Capture the cell that displays the provided text and extract its [X, Y] central coordinate. 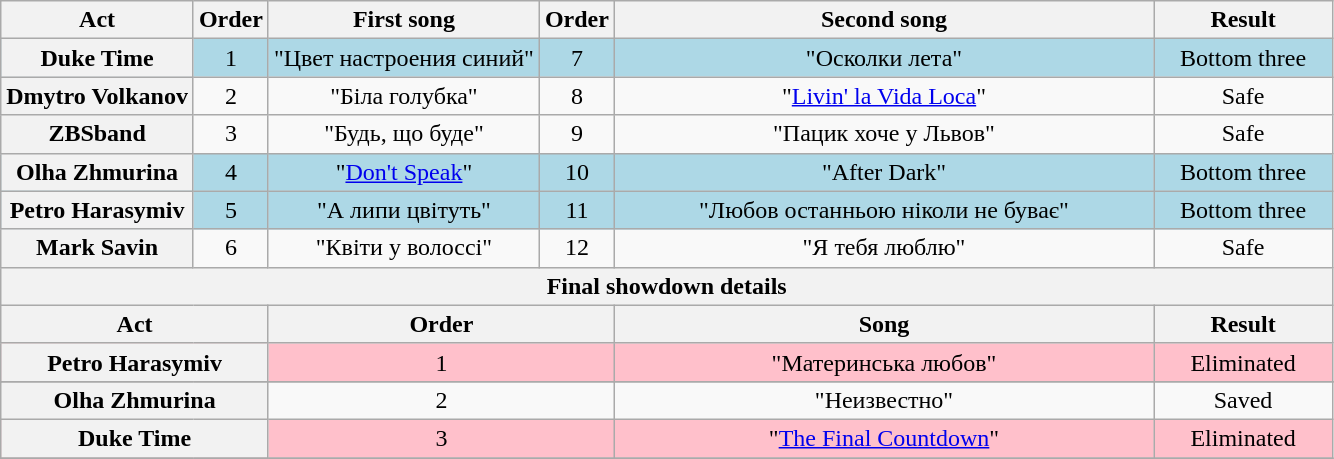
11 [576, 210]
Mark Savin [98, 248]
"Цвет настроения синий" [404, 58]
12 [576, 248]
Dmytro Volkanov [98, 96]
9 [576, 134]
"Пацик хоче у Львов" [884, 134]
"Don't Speak" [404, 172]
"Будь, що буде" [404, 134]
"Материнська любов" [884, 362]
"Я тебя люблю" [884, 248]
Final showdown details [667, 286]
Second song [884, 20]
"А липи цвітуть" [404, 210]
4 [230, 172]
"Любов останньою ніколи не буває" [884, 210]
Song [884, 324]
Saved [1244, 400]
First song [404, 20]
"Квіти у волоссі" [404, 248]
ZBSband [98, 134]
8 [576, 96]
10 [576, 172]
"Біла голубка" [404, 96]
"The Final Countdown" [884, 438]
7 [576, 58]
"Осколки лета" [884, 58]
"Неизвестно" [884, 400]
"After Dark" [884, 172]
"Livin' la Vida Loca" [884, 96]
6 [230, 248]
5 [230, 210]
